Extract the [x, y] coordinate from the center of the cell holding the provided text.  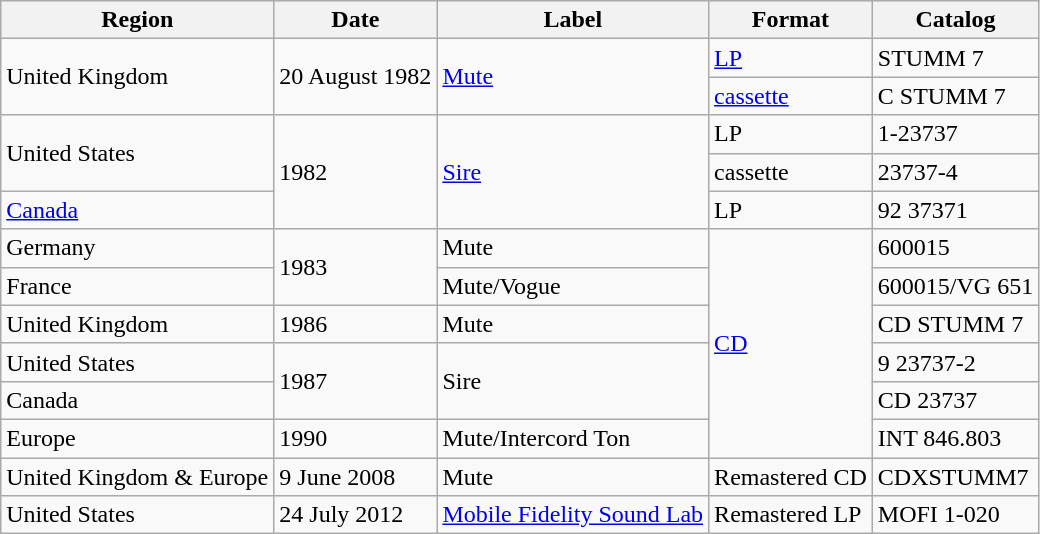
STUMM 7 [955, 58]
1990 [356, 438]
Region [138, 20]
Remastered CD [791, 477]
20 August 1982 [356, 77]
Mute/Intercord Ton [573, 438]
Label [573, 20]
Remastered LP [791, 515]
600015/VG 651 [955, 286]
CD STUMM 7 [955, 324]
1987 [356, 381]
1986 [356, 324]
24 July 2012 [356, 515]
Mobile Fidelity Sound Lab [573, 515]
Catalog [955, 20]
1983 [356, 267]
MOFI 1-020 [955, 515]
Europe [138, 438]
United Kingdom & Europe [138, 477]
23737-4 [955, 172]
France [138, 286]
Mute/Vogue [573, 286]
CD 23737 [955, 400]
9 23737-2 [955, 362]
C STUMM 7 [955, 96]
92 37371 [955, 210]
CDXSTUMM7 [955, 477]
600015 [955, 248]
Date [356, 20]
INT 846.803 [955, 438]
Format [791, 20]
1982 [356, 172]
Germany [138, 248]
1-23737 [955, 134]
CD [791, 343]
9 June 2008 [356, 477]
